Identify which cell holds the provided text, then report its [X, Y] central coordinate. 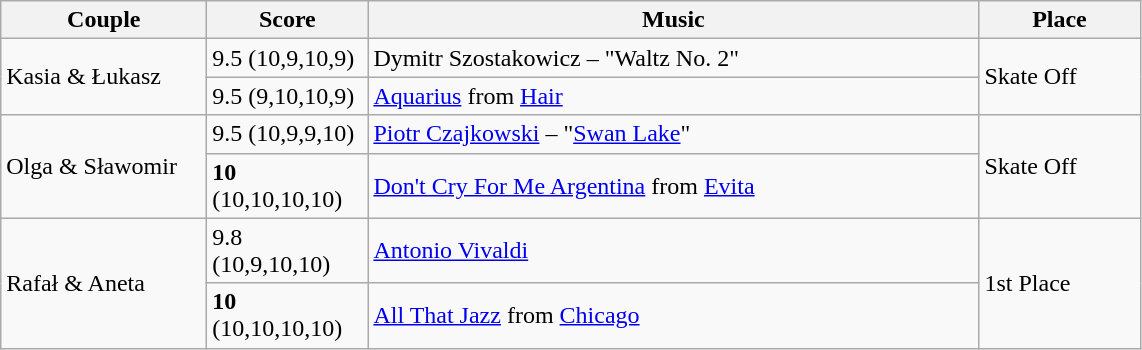
Olga & Sławomir [104, 166]
Don't Cry For Me Argentina from Evita [674, 186]
Score [288, 20]
Dymitr Szostakowicz – "Waltz No. 2" [674, 58]
Antonio Vivaldi [674, 250]
9.5 (10,9,10,9) [288, 58]
Place [1060, 20]
All That Jazz from Chicago [674, 316]
9.8 (10,9,10,10) [288, 250]
Kasia & Łukasz [104, 77]
9.5 (10,9,9,10) [288, 134]
Piotr Czajkowski – "Swan Lake" [674, 134]
9.5 (9,10,10,9) [288, 96]
1st Place [1060, 283]
Music [674, 20]
Couple [104, 20]
Aquarius from Hair [674, 96]
Rafał & Aneta [104, 283]
